Return the [X, Y] coordinate for the center point of the cell that contains the specified text.  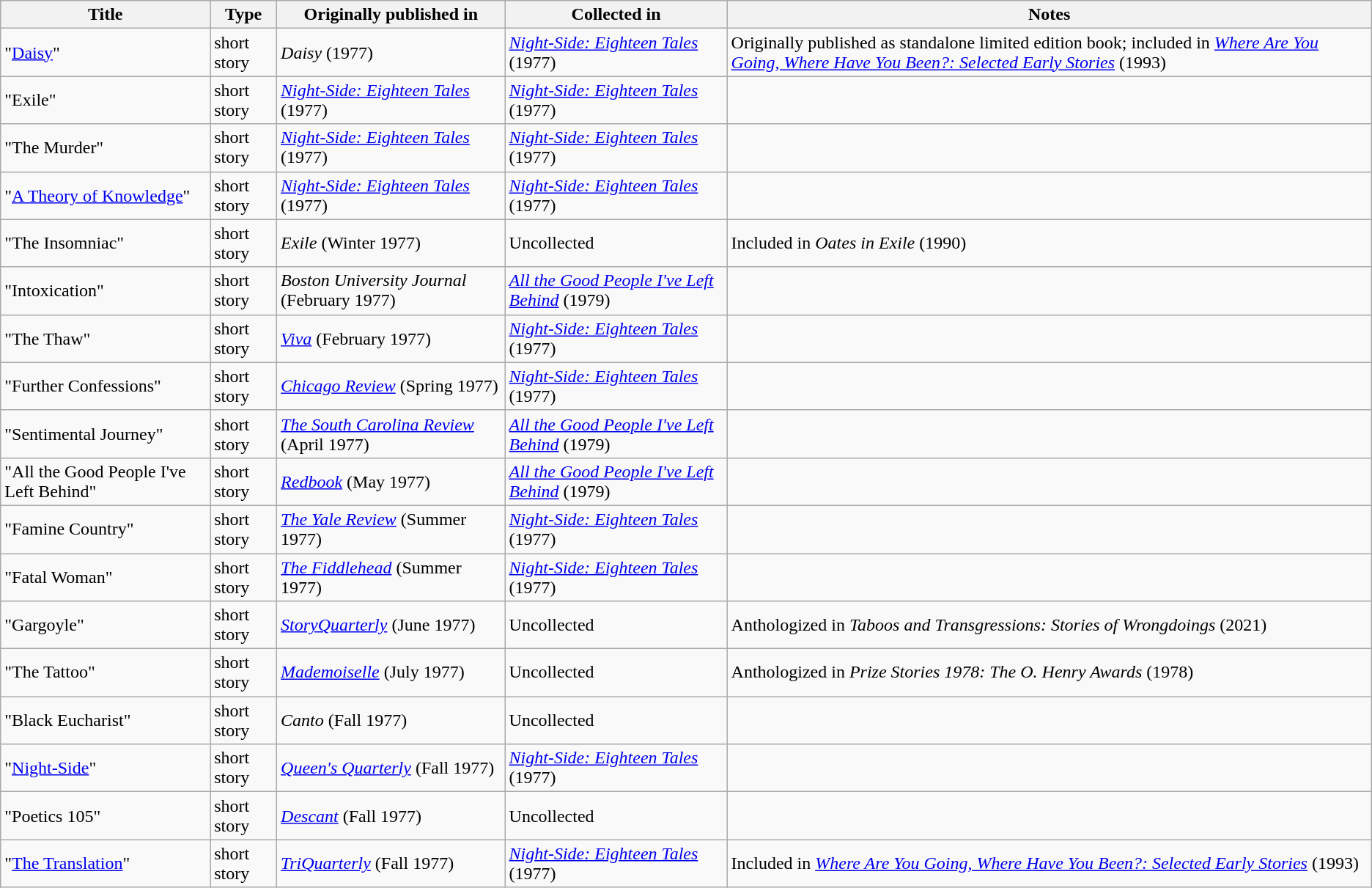
Anthologized in Taboos and Transgressions: Stories of Wrongdoings (2021) [1050, 625]
"Black Eucharist" [106, 720]
"Famine Country" [106, 529]
"The Murder" [106, 148]
Redbook (May 1977) [391, 481]
"The Insomniac" [106, 243]
"The Thaw" [106, 339]
Exile (Winter 1977) [391, 243]
Anthologized in Prize Stories 1978: The O. Henry Awards (1978) [1050, 673]
Daisy (1977) [391, 53]
TriQuarterly (Fall 1977) [391, 864]
Title [106, 15]
"Fatal Woman" [106, 576]
Originally published as standalone limited edition book; included in Where Are You Going, Where Have You Been?: Selected Early Stories (1993) [1050, 53]
"Sentimental Journey" [106, 434]
"The Translation" [106, 864]
"The Tattoo" [106, 673]
"Gargoyle" [106, 625]
Canto (Fall 1977) [391, 720]
"Further Confessions" [106, 386]
Boston University Journal (February 1977) [391, 290]
"Daisy" [106, 53]
The South Carolina Review (April 1977) [391, 434]
The Fiddlehead (Summer 1977) [391, 576]
StoryQuarterly (June 1977) [391, 625]
Chicago Review (Spring 1977) [391, 386]
Type [243, 15]
The Yale Review (Summer 1977) [391, 529]
Viva (February 1977) [391, 339]
Mademoiselle (July 1977) [391, 673]
Descant (Fall 1977) [391, 815]
Originally published in [391, 15]
Included in Oates in Exile (1990) [1050, 243]
"A Theory of Knowledge" [106, 195]
"Night-Side" [106, 768]
Queen's Quarterly (Fall 1977) [391, 768]
"All the Good People I've Left Behind" [106, 481]
"Poetics 105" [106, 815]
Notes [1050, 15]
"Exile" [106, 100]
Included in Where Are You Going, Where Have You Been?: Selected Early Stories (1993) [1050, 864]
Collected in [616, 15]
"Intoxication" [106, 290]
